Return (X, Y) of the center of cell containing provided text 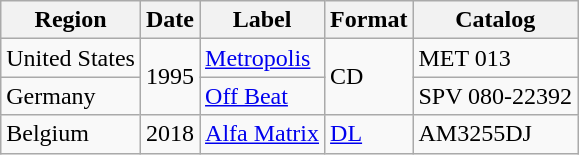
Region (71, 20)
Metropolis (262, 58)
Date (170, 20)
CD (369, 77)
DL (369, 134)
United States (71, 58)
Alfa Matrix (262, 134)
Format (369, 20)
Belgium (71, 134)
Label (262, 20)
2018 (170, 134)
MET 013 (496, 58)
Off Beat (262, 96)
Germany (71, 96)
Catalog (496, 20)
SPV 080-22392 (496, 96)
AM3255DJ (496, 134)
1995 (170, 77)
